From the cell containing the given text, extract its center point as (x, y) coordinate. 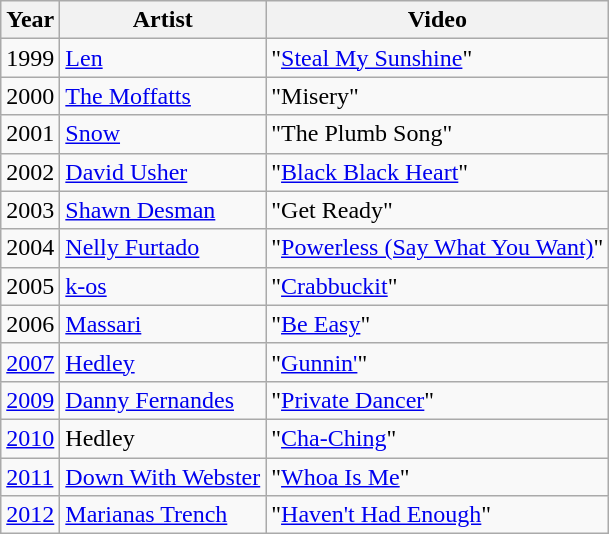
2009 (30, 400)
Down With Webster (163, 477)
2012 (30, 515)
Artist (163, 20)
k-os (163, 286)
2007 (30, 362)
Marianas Trench (163, 515)
Massari (163, 324)
Video (438, 20)
Year (30, 20)
"Misery" (438, 96)
David Usher (163, 172)
2003 (30, 210)
The Moffatts (163, 96)
Len (163, 58)
"The Plumb Song" (438, 134)
"Gunnin'" (438, 362)
Shawn Desman (163, 210)
2001 (30, 134)
2004 (30, 248)
"Black Black Heart" (438, 172)
1999 (30, 58)
Snow (163, 134)
Danny Fernandes (163, 400)
"Cha-Ching" (438, 438)
2000 (30, 96)
"Steal My Sunshine" (438, 58)
"Private Dancer" (438, 400)
"Powerless (Say What You Want)" (438, 248)
2005 (30, 286)
"Crabbuckit" (438, 286)
"Whoa Is Me" (438, 477)
"Haven't Had Enough" (438, 515)
"Be Easy" (438, 324)
2002 (30, 172)
2006 (30, 324)
2011 (30, 477)
2010 (30, 438)
"Get Ready" (438, 210)
Nelly Furtado (163, 248)
